Find where the given text appears and provide that cell's center as [X, Y] coordinate. 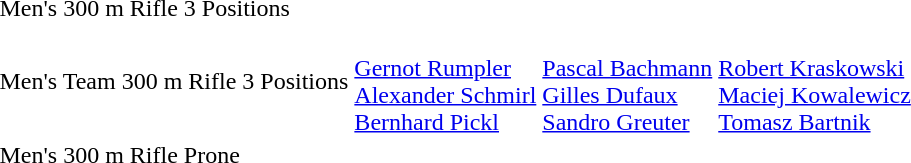
Gernot RumplerAlexander SchmirlBernhard Pickl [446, 82]
Pascal BachmannGilles DufauxSandro Greuter [628, 82]
